Provide the [x, y] coordinate of the cell's center where the given text is located.  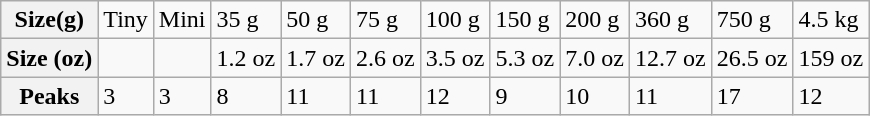
159 oz [831, 58]
3.5 oz [455, 58]
8 [246, 96]
35 g [246, 20]
50 g [316, 20]
Tiny [126, 20]
2.6 oz [386, 58]
200 g [595, 20]
1.2 oz [246, 58]
Size (oz) [50, 58]
Mini [182, 20]
7.0 oz [595, 58]
12.7 oz [670, 58]
100 g [455, 20]
5.3 oz [525, 58]
9 [525, 96]
360 g [670, 20]
17 [752, 96]
150 g [525, 20]
10 [595, 96]
26.5 oz [752, 58]
Size(g) [50, 20]
4.5 kg [831, 20]
75 g [386, 20]
750 g [752, 20]
Peaks [50, 96]
1.7 oz [316, 58]
